Determine the (x, y) coordinate at the center of the cell enclosing the given text.  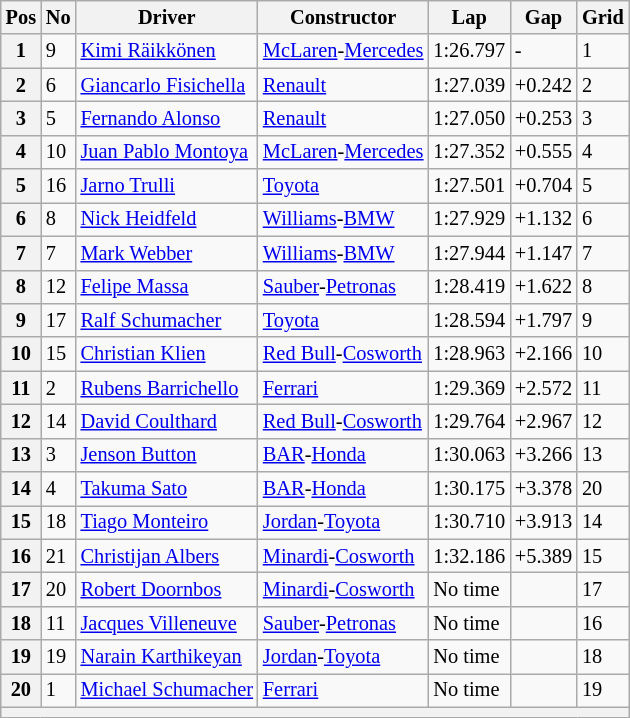
Jacques Villeneuve (167, 623)
Jenson Button (167, 455)
Christijan Albers (167, 556)
1:32.186 (469, 556)
- (544, 51)
1:27.929 (469, 219)
+0.704 (544, 186)
+2.166 (544, 354)
1:27.050 (469, 118)
21 (58, 556)
1:28.419 (469, 287)
+3.266 (544, 455)
+3.378 (544, 489)
1:27.039 (469, 85)
+2.967 (544, 421)
+2.572 (544, 388)
1:30.710 (469, 522)
Michael Schumacher (167, 690)
+5.389 (544, 556)
Nick Heidfeld (167, 219)
1:29.369 (469, 388)
Giancarlo Fisichella (167, 85)
1:27.352 (469, 152)
+1.622 (544, 287)
1:28.963 (469, 354)
Pos (21, 17)
Tiago Monteiro (167, 522)
1:27.944 (469, 253)
+3.913 (544, 522)
Grid (603, 17)
Jarno Trulli (167, 186)
+0.555 (544, 152)
Driver (167, 17)
Constructor (343, 17)
Gap (544, 17)
David Coulthard (167, 421)
1:27.501 (469, 186)
No (58, 17)
1:29.764 (469, 421)
Felipe Massa (167, 287)
Fernando Alonso (167, 118)
+1.132 (544, 219)
1:28.594 (469, 320)
Mark Webber (167, 253)
Lap (469, 17)
+0.242 (544, 85)
+1.147 (544, 253)
1:30.175 (469, 489)
+0.253 (544, 118)
Christian Klien (167, 354)
Kimi Räikkönen (167, 51)
Juan Pablo Montoya (167, 152)
1:30.063 (469, 455)
Narain Karthikeyan (167, 657)
+1.797 (544, 320)
1:26.797 (469, 51)
Takuma Sato (167, 489)
Robert Doornbos (167, 589)
Ralf Schumacher (167, 320)
Rubens Barrichello (167, 388)
